Extract the [X, Y] coordinate from the center of the cell holding the provided text.  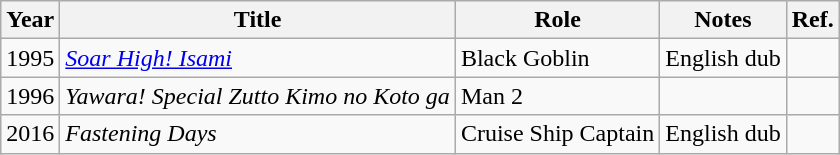
Year [30, 20]
Cruise Ship Captain [557, 134]
Ref. [812, 20]
Soar High! Isami [258, 58]
1996 [30, 96]
Yawara! Special Zutto Kimo no Koto ga [258, 96]
Man 2 [557, 96]
Notes [723, 20]
1995 [30, 58]
2016 [30, 134]
Black Goblin [557, 58]
Title [258, 20]
Role [557, 20]
Fastening Days [258, 134]
